Provide the (X, Y) coordinate of the cell's center where the given text is located.  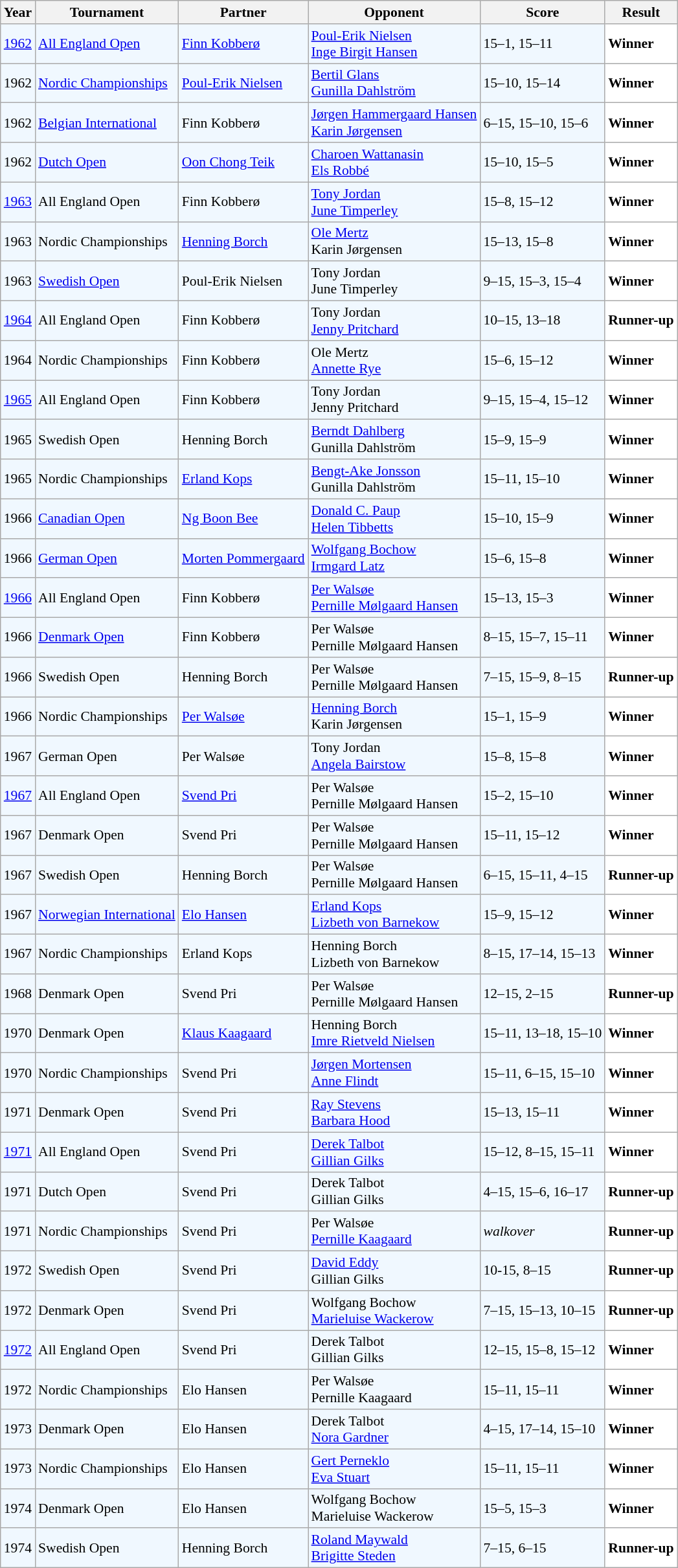
12–15, 15–8, 15–12 (543, 1350)
15–6, 15–12 (543, 360)
David Eddy Gillian Gilks (394, 1271)
Result (641, 12)
8–15, 17–14, 15–13 (543, 955)
Opponent (394, 12)
15–10, 15–14 (543, 83)
Donald C. Paup Helen Tibbetts (394, 518)
Jørgen Mortensen Anne Flindt (394, 1073)
Norwegian International (107, 915)
15–9, 15–12 (543, 915)
Canadian Open (107, 518)
10-15, 8–15 (543, 1271)
Roland Maywald Brigitte Steden (394, 1548)
Ole Mertz Karin Jørgensen (394, 241)
15–13, 15–11 (543, 1113)
Bertil Glans Gunilla Dahlström (394, 83)
Gert Perneklo Eva Stuart (394, 1469)
7–15, 15–9, 8–15 (543, 677)
15–13, 15–8 (543, 241)
15–8, 15–8 (543, 756)
15–10, 15–5 (543, 162)
9–15, 15–3, 15–4 (543, 281)
Year (18, 12)
Partner (243, 12)
Henning Borch Imre Rietveld Nielsen (394, 1034)
15–11, 15–12 (543, 835)
Henning Borch Lizbeth von Barnekow (394, 955)
15–11, 6–15, 15–10 (543, 1073)
Belgian International (107, 123)
Morten Pommergaard (243, 558)
10–15, 13–18 (543, 321)
Ole Mertz Annette Rye (394, 360)
8–15, 15–7, 15–11 (543, 637)
Erland Kops Lizbeth von Barnekow (394, 915)
Oon Chong Teik (243, 162)
15–10, 15–9 (543, 518)
15–11, 15–10 (543, 479)
15–1, 15–11 (543, 44)
Ng Boon Bee (243, 518)
9–15, 15–4, 15–12 (543, 400)
15–6, 15–8 (543, 558)
15–12, 8–15, 15–11 (543, 1152)
12–15, 2–15 (543, 994)
7–15, 6–15 (543, 1548)
Jørgen Hammergaard Hansen Karin Jørgensen (394, 123)
6–15, 15–11, 4–15 (543, 874)
15–1, 15–9 (543, 716)
7–15, 15–13, 10–15 (543, 1311)
15–2, 15–10 (543, 795)
4–15, 17–14, 15–10 (543, 1429)
Berndt Dahlberg Gunilla Dahlström (394, 439)
4–15, 15–6, 16–17 (543, 1192)
Klaus Kaagaard (243, 1034)
15–13, 15–3 (543, 598)
walkover (543, 1232)
Wolfgang Bochow Irmgard Latz (394, 558)
Ray Stevens Barbara Hood (394, 1113)
1968 (18, 994)
Tournament (107, 12)
15–11, 13–18, 15–10 (543, 1034)
6–15, 15–10, 15–6 (543, 123)
Poul-Erik Nielsen Inge Birgit Hansen (394, 44)
Henning Borch Karin Jørgensen (394, 716)
Score (543, 12)
Tony Jordan Angela Bairstow (394, 756)
Bengt-Ake Jonsson Gunilla Dahlström (394, 479)
15–8, 15–12 (543, 202)
15–5, 15–3 (543, 1508)
Charoen Wattanasin Els Robbé (394, 162)
15–9, 15–9 (543, 439)
Derek Talbot Nora Gardner (394, 1429)
